Scan for the cell matching the given text and deliver its [x, y] coordinate at center. 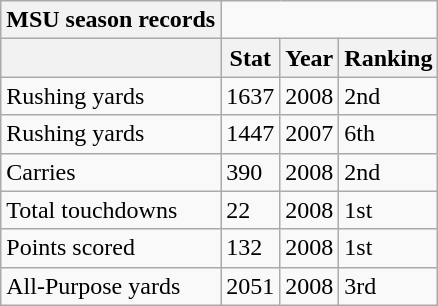
Carries [111, 172]
6th [388, 134]
All-Purpose yards [111, 286]
2007 [310, 134]
Stat [250, 58]
Ranking [388, 58]
1447 [250, 134]
MSU season records [111, 20]
Year [310, 58]
Total touchdowns [111, 210]
Points scored [111, 248]
22 [250, 210]
132 [250, 248]
2051 [250, 286]
3rd [388, 286]
390 [250, 172]
1637 [250, 96]
